Provide the [X, Y] coordinate of the cell's center where the given text is located.  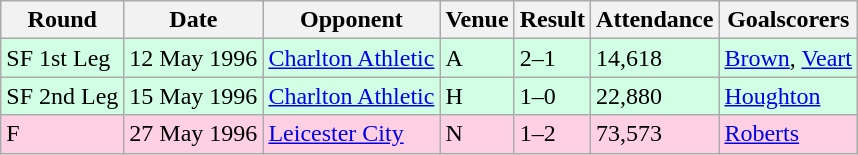
N [477, 134]
Goalscorers [788, 20]
22,880 [655, 96]
A [477, 58]
Round [62, 20]
12 May 1996 [194, 58]
73,573 [655, 134]
Date [194, 20]
1–2 [552, 134]
Roberts [788, 134]
Venue [477, 20]
Opponent [352, 20]
SF 1st Leg [62, 58]
1–0 [552, 96]
SF 2nd Leg [62, 96]
H [477, 96]
14,618 [655, 58]
27 May 1996 [194, 134]
Attendance [655, 20]
Result [552, 20]
Brown, Veart [788, 58]
2–1 [552, 58]
Leicester City [352, 134]
Houghton [788, 96]
F [62, 134]
15 May 1996 [194, 96]
